Return the [X, Y] coordinate for the center point of the cell that contains the specified text.  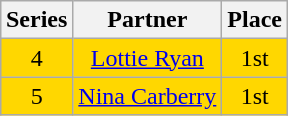
4 [36, 58]
Place [255, 20]
Series [36, 20]
Nina Carberry [148, 96]
5 [36, 96]
Lottie Ryan [148, 58]
Partner [148, 20]
